Capture the cell that displays the provided text and extract its [X, Y] central coordinate. 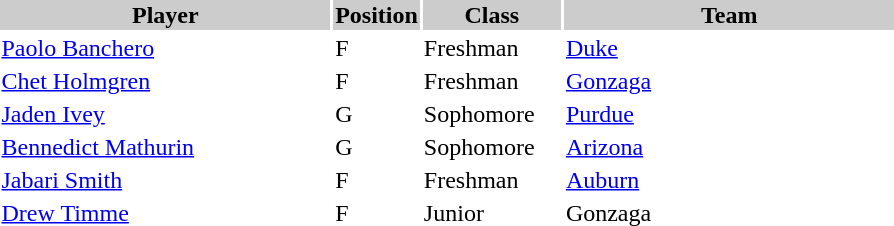
Jabari Smith [166, 180]
Bennedict Mathurin [166, 147]
Team [729, 15]
Arizona [729, 147]
Auburn [729, 180]
Chet Holmgren [166, 81]
Purdue [729, 114]
Position [377, 15]
Gonzaga [729, 81]
Duke [729, 48]
Player [166, 15]
Paolo Banchero [166, 48]
Class [492, 15]
Jaden Ivey [166, 114]
